Capture the cell that displays the provided text and extract its (X, Y) central coordinate. 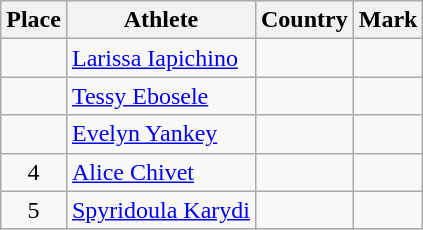
Country (304, 20)
Evelyn Yankey (160, 134)
Tessy Ebosele (160, 96)
Mark (388, 20)
Athlete (160, 20)
Larissa Iapichino (160, 58)
Place (34, 20)
4 (34, 172)
Alice Chivet (160, 172)
Spyridoula Karydi (160, 210)
5 (34, 210)
